For the text-containing cell, return its midpoint in [x, y] coordinate format. 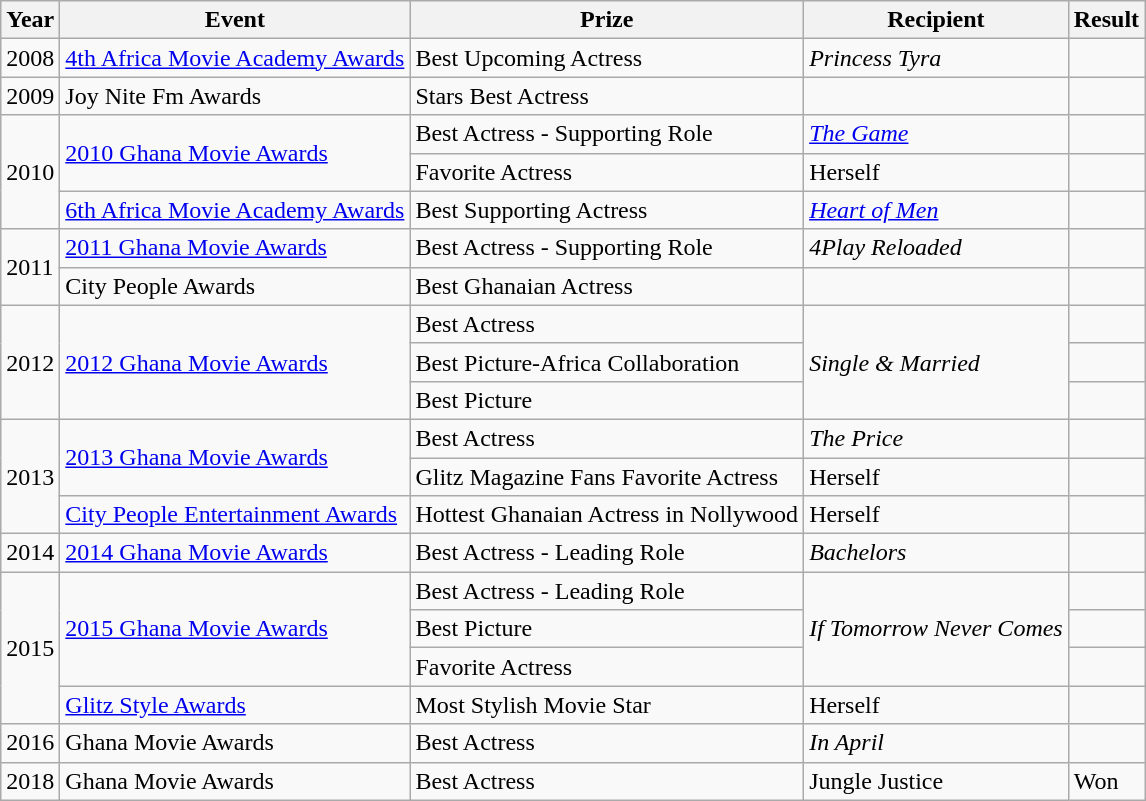
Best Upcoming Actress [607, 58]
The Game [936, 134]
Event [235, 20]
2014 [30, 553]
Best Picture-Africa Collaboration [607, 362]
2011 Ghana Movie Awards [235, 248]
In April [936, 743]
Glitz Magazine Fans Favorite Actress [607, 477]
Hottest Ghanaian Actress in Nollywood [607, 515]
6th Africa Movie Academy Awards [235, 210]
Joy Nite Fm Awards [235, 96]
2008 [30, 58]
2010 [30, 172]
Bachelors [936, 553]
2013 [30, 476]
Single & Married [936, 362]
City People Awards [235, 286]
Stars Best Actress [607, 96]
Won [1106, 781]
Best Ghanaian Actress [607, 286]
4th Africa Movie Academy Awards [235, 58]
2014 Ghana Movie Awards [235, 553]
Result [1106, 20]
Heart of Men [936, 210]
Jungle Justice [936, 781]
2010 Ghana Movie Awards [235, 153]
2011 [30, 267]
Recipient [936, 20]
Best Supporting Actress [607, 210]
2015 Ghana Movie Awards [235, 629]
2012 Ghana Movie Awards [235, 362]
The Price [936, 438]
4Play Reloaded [936, 248]
Most Stylish Movie Star [607, 705]
2013 Ghana Movie Awards [235, 457]
Prize [607, 20]
2018 [30, 781]
2012 [30, 362]
2009 [30, 96]
City People Entertainment Awards [235, 515]
2015 [30, 648]
Year [30, 20]
Glitz Style Awards [235, 705]
2016 [30, 743]
Princess Tyra [936, 58]
If Tomorrow Never Comes [936, 629]
